Pinpoint the cell where the given text exists, returning its [X, Y] midpoint coordinate. 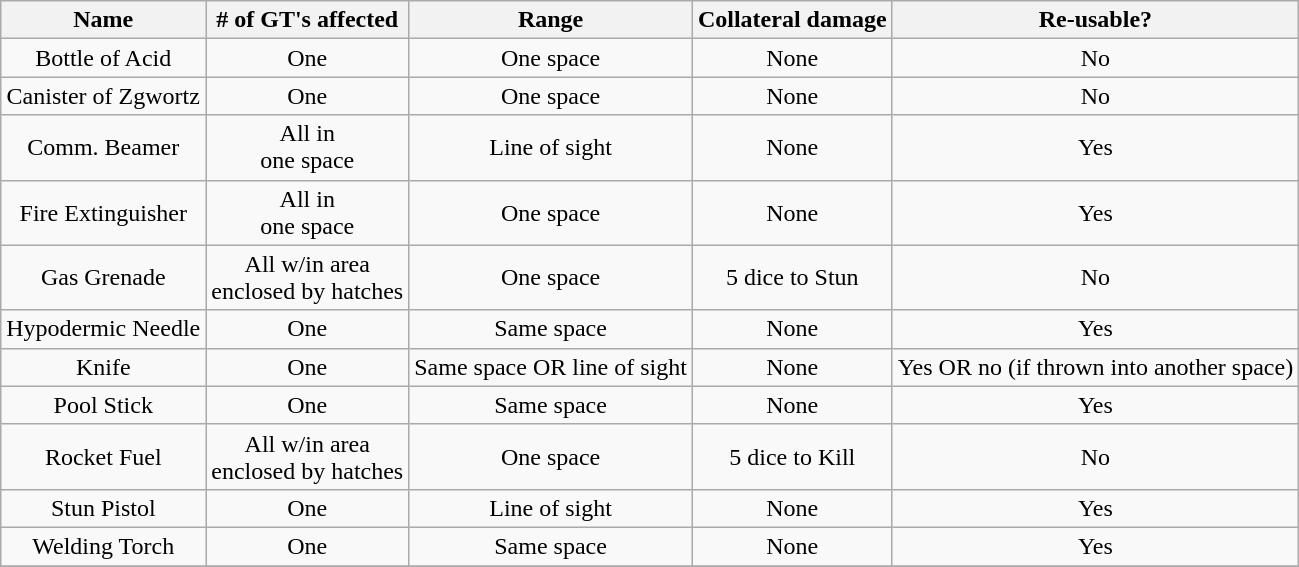
Comm. Beamer [104, 148]
Fire Extinguisher [104, 212]
Stun Pistol [104, 508]
Bottle of Acid [104, 58]
Canister of Zgwortz [104, 96]
Re-usable? [1096, 20]
Hypodermic Needle [104, 329]
Same space OR line of sight [551, 367]
Collateral damage [792, 20]
Yes OR no (if thrown into another space) [1096, 367]
Gas Grenade [104, 278]
5 dice to Kill [792, 456]
Rocket Fuel [104, 456]
Welding Torch [104, 546]
Name [104, 20]
Pool Stick [104, 405]
Knife [104, 367]
# of GT's affected [308, 20]
5 dice to Stun [792, 278]
Range [551, 20]
